Return (X, Y) of the center of cell containing provided text 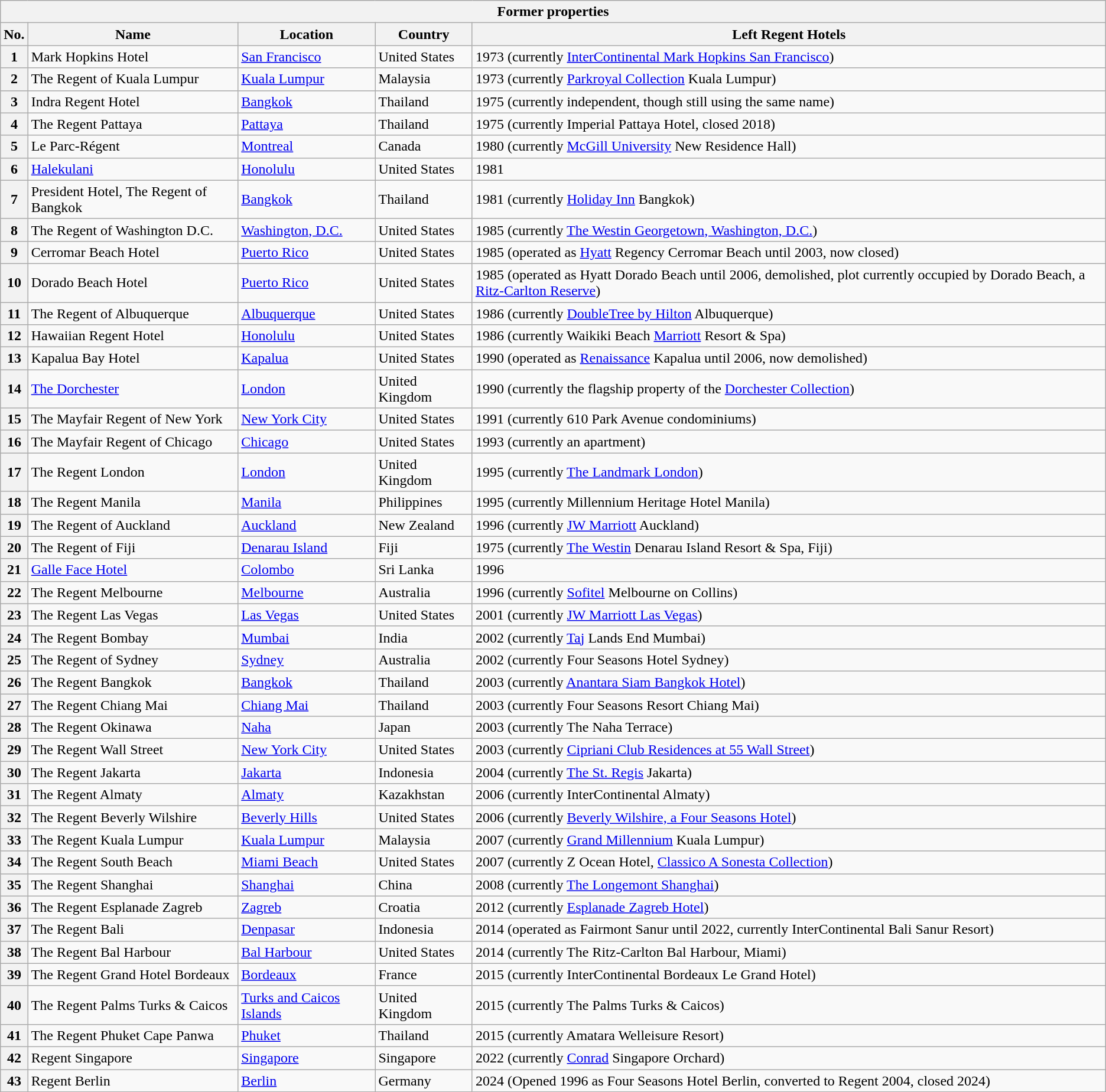
The Regent Bal Harbour (133, 952)
Pattaya (307, 124)
Japan (424, 728)
China (424, 885)
Indra Regent Hotel (133, 102)
27 (14, 705)
Shanghai (307, 885)
2003 (currently Four Seasons Resort Chiang Mai) (789, 705)
15 (14, 419)
39 (14, 974)
The Regent Okinawa (133, 728)
No. (14, 34)
Las Vegas (307, 615)
1986 (currently Waikiki Beach Marriott Resort & Spa) (789, 336)
The Regent Almaty (133, 795)
The Regent Grand Hotel Bordeaux (133, 974)
1986 (currently DoubleTree by Hilton Albuquerque) (789, 314)
The Regent Las Vegas (133, 615)
Kazakhstan (424, 795)
36 (14, 907)
Kapalua (307, 358)
Le Parc-Régent (133, 146)
1996 (currently JW Marriott Auckland) (789, 525)
The Regent Wall Street (133, 750)
Fiji (424, 547)
The Regent Bangkok (133, 682)
14 (14, 389)
Name (133, 34)
2002 (currently Taj Lands End Mumbai) (789, 637)
Galle Face Hotel (133, 570)
The Regent of Albuquerque (133, 314)
1991 (currently 610 Park Avenue condominiums) (789, 419)
Halekulani (133, 169)
The Regent of Sydney (133, 660)
2015 (currently The Palms Turks & Caicos) (789, 1005)
Former properties (553, 12)
32 (14, 817)
2006 (currently InterContinental Almaty) (789, 795)
31 (14, 795)
The Regent Beverly Wilshire (133, 817)
1975 (currently The Westin Denarau Island Resort & Spa, Fiji) (789, 547)
President Hotel, The Regent of Bangkok (133, 200)
20 (14, 547)
The Regent of Washington D.C. (133, 230)
1995 (currently The Landmark London) (789, 472)
21 (14, 570)
28 (14, 728)
Beverly Hills (307, 817)
22 (14, 592)
1975 (currently independent, though still using the same name) (789, 102)
18 (14, 503)
Regent Singapore (133, 1058)
1993 (currently an apartment) (789, 442)
43 (14, 1080)
2003 (currently Anantara Siam Bangkok Hotel) (789, 682)
2015 (currently InterContinental Bordeaux Le Grand Hotel) (789, 974)
France (424, 974)
Mark Hopkins Hotel (133, 57)
2024 (Opened 1996 as Four Seasons Hotel Berlin, converted to Regent 2004, closed 2024) (789, 1080)
41 (14, 1035)
17 (14, 472)
25 (14, 660)
2004 (currently The St. Regis Jakarta) (789, 772)
Montreal (307, 146)
Canada (424, 146)
The Dorchester (133, 389)
2003 (currently The Naha Terrace) (789, 728)
The Regent Jakarta (133, 772)
5 (14, 146)
Hawaiian Regent Hotel (133, 336)
1973 (currently Parkroyal Collection Kuala Lumpur) (789, 79)
Colombo (307, 570)
42 (14, 1058)
1985 (operated as Hyatt Dorado Beach until 2006, demolished, plot currently occupied by Dorado Beach, a Ritz-Carlton Reserve) (789, 282)
The Regent of Fiji (133, 547)
The Mayfair Regent of New York (133, 419)
24 (14, 637)
Turks and Caicos Islands (307, 1005)
The Regent Shanghai (133, 885)
The Regent Pattaya (133, 124)
2008 (currently The Longemont Shanghai) (789, 885)
Germany (424, 1080)
San Francisco (307, 57)
Washington, D.C. (307, 230)
The Mayfair Regent of Chicago (133, 442)
1990 (operated as Renaissance Kapalua until 2006, now demolished) (789, 358)
Denarau Island (307, 547)
Zagreb (307, 907)
The Regent London (133, 472)
Mumbai (307, 637)
9 (14, 252)
Naha (307, 728)
Denpasar (307, 930)
Almaty (307, 795)
Sri Lanka (424, 570)
The Regent Melbourne (133, 592)
3 (14, 102)
1973 (currently InterContinental Mark Hopkins San Francisco) (789, 57)
The Regent Bombay (133, 637)
Bal Harbour (307, 952)
29 (14, 750)
Phuket (307, 1035)
19 (14, 525)
1995 (currently Millennium Heritage Hotel Manila) (789, 503)
13 (14, 358)
2 (14, 79)
Location (307, 34)
2007 (currently Grand Millennium Kuala Lumpur) (789, 840)
26 (14, 682)
33 (14, 840)
Country (424, 34)
India (424, 637)
The Regent South Beach (133, 862)
The Regent Phuket Cape Panwa (133, 1035)
7 (14, 200)
Bordeaux (307, 974)
1981 (currently Holiday Inn Bangkok) (789, 200)
38 (14, 952)
23 (14, 615)
Miami Beach (307, 862)
1985 (operated as Hyatt Regency Cerromar Beach until 2003, now closed) (789, 252)
1980 (currently McGill University New Residence Hall) (789, 146)
10 (14, 282)
2014 (operated as Fairmont Sanur until 2022, currently InterContinental Bali Sanur Resort) (789, 930)
Jakarta (307, 772)
40 (14, 1005)
The Regent Palms Turks & Caicos (133, 1005)
12 (14, 336)
8 (14, 230)
The Regent Kuala Lumpur (133, 840)
1990 (currently the flagship property of the Dorchester Collection) (789, 389)
1985 (currently The Westin Georgetown, Washington, D.C.) (789, 230)
Croatia (424, 907)
The Regent Chiang Mai (133, 705)
Regent Berlin (133, 1080)
2015 (currently Amatara Welleisure Resort) (789, 1035)
2002 (currently Four Seasons Hotel Sydney) (789, 660)
11 (14, 314)
2006 (currently Beverly Wilshire, a Four Seasons Hotel) (789, 817)
The Regent Bali (133, 930)
The Regent Manila (133, 503)
Auckland (307, 525)
Melbourne (307, 592)
Dorado Beach Hotel (133, 282)
Kapalua Bay Hotel (133, 358)
2012 (currently Esplanade Zagreb Hotel) (789, 907)
16 (14, 442)
2014 (currently The Ritz-Carlton Bal Harbour, Miami) (789, 952)
New Zealand (424, 525)
2003 (currently Cipriani Club Residences at 55 Wall Street) (789, 750)
1975 (currently Imperial Pattaya Hotel, closed 2018) (789, 124)
The Regent of Kuala Lumpur (133, 79)
2001 (currently JW Marriott Las Vegas) (789, 615)
1996 (789, 570)
Sydney (307, 660)
6 (14, 169)
Philippines (424, 503)
Chicago (307, 442)
2007 (currently Z Ocean Hotel, Classico A Sonesta Collection) (789, 862)
Cerromar Beach Hotel (133, 252)
The Regent Esplanade Zagreb (133, 907)
Left Regent Hotels (789, 34)
Albuquerque (307, 314)
37 (14, 930)
1981 (789, 169)
Berlin (307, 1080)
Manila (307, 503)
The Regent of Auckland (133, 525)
30 (14, 772)
Chiang Mai (307, 705)
2022 (currently Conrad Singapore Orchard) (789, 1058)
1 (14, 57)
35 (14, 885)
4 (14, 124)
1996 (currently Sofitel Melbourne on Collins) (789, 592)
34 (14, 862)
